Locate the cell with the specified text and output its (x, y) center coordinate. 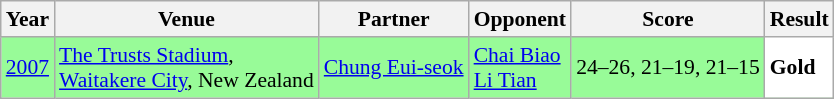
2007 (28, 68)
The Trusts Stadium,Waitakere City, New Zealand (186, 68)
24–26, 21–19, 21–15 (668, 68)
Gold (800, 68)
Partner (394, 19)
Year (28, 19)
Venue (186, 19)
Result (800, 19)
Chung Eui-seok (394, 68)
Opponent (520, 19)
Chai Biao Li Tian (520, 68)
Score (668, 19)
